Find where the given text appears and provide that cell's center as (X, Y) coordinate. 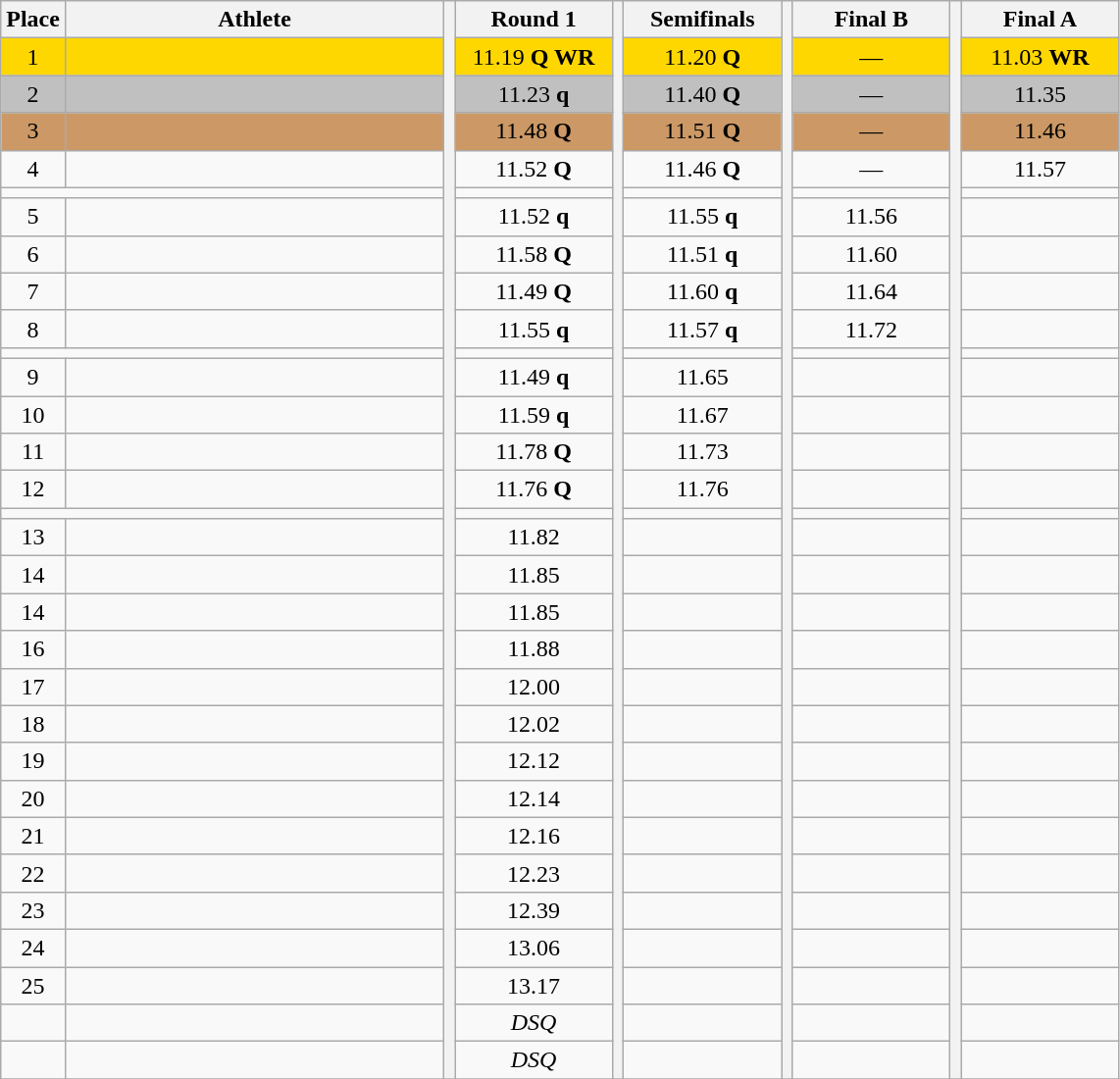
Round 1 (534, 20)
Place (33, 20)
Semifinals (702, 20)
11.51 Q (702, 131)
11.57 (1040, 169)
1 (33, 57)
11.76 Q (534, 489)
9 (33, 377)
17 (33, 687)
16 (33, 649)
24 (33, 948)
23 (33, 910)
11.20 Q (702, 57)
11.49 Q (534, 291)
11.64 (871, 291)
11.59 q (534, 415)
3 (33, 131)
Final A (1040, 20)
21 (33, 836)
11.48 Q (534, 131)
12 (33, 489)
11.52 Q (534, 169)
11.60 q (702, 291)
11.40 Q (702, 94)
11.65 (702, 377)
11.58 Q (534, 254)
11.76 (702, 489)
11.23 q (534, 94)
Athlete (254, 20)
19 (33, 761)
13.06 (534, 948)
11 (33, 452)
12.39 (534, 910)
7 (33, 291)
12.12 (534, 761)
11.03 WR (1040, 57)
11.72 (871, 329)
11.51 q (702, 254)
10 (33, 415)
13.17 (534, 986)
12.14 (534, 798)
11.49 q (534, 377)
18 (33, 724)
22 (33, 873)
6 (33, 254)
2 (33, 94)
11.35 (1040, 94)
11.78 Q (534, 452)
11.46 Q (702, 169)
11.73 (702, 452)
11.46 (1040, 131)
12.02 (534, 724)
11.19 Q WR (534, 57)
25 (33, 986)
11.52 q (534, 217)
4 (33, 169)
11.56 (871, 217)
12.00 (534, 687)
11.67 (702, 415)
8 (33, 329)
11.60 (871, 254)
12.16 (534, 836)
11.57 q (702, 329)
11.82 (534, 538)
11.88 (534, 649)
20 (33, 798)
5 (33, 217)
Final B (871, 20)
13 (33, 538)
12.23 (534, 873)
